Find where the given text appears and provide that cell's center as (x, y) coordinate. 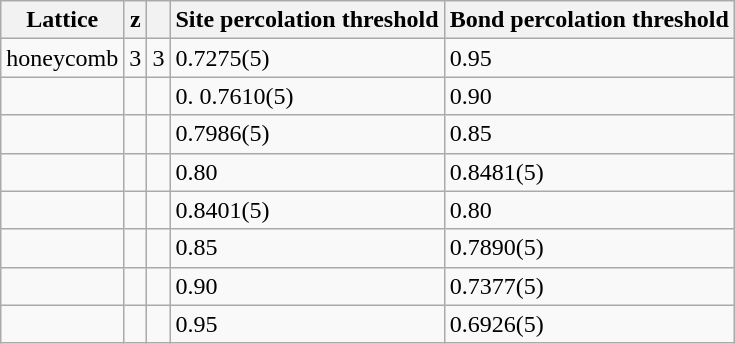
z (136, 20)
0.8481(5) (589, 172)
0.7890(5) (589, 248)
Lattice (62, 20)
0.8401(5) (307, 210)
0.7377(5) (589, 286)
Site percolation threshold (307, 20)
honeycomb (62, 58)
0.7275(5) (307, 58)
0.6926(5) (589, 324)
0.7986(5) (307, 134)
Bond percolation threshold (589, 20)
0. 0.7610(5) (307, 96)
